Output the [X, Y] coordinate of the center of the cell containing the given text.  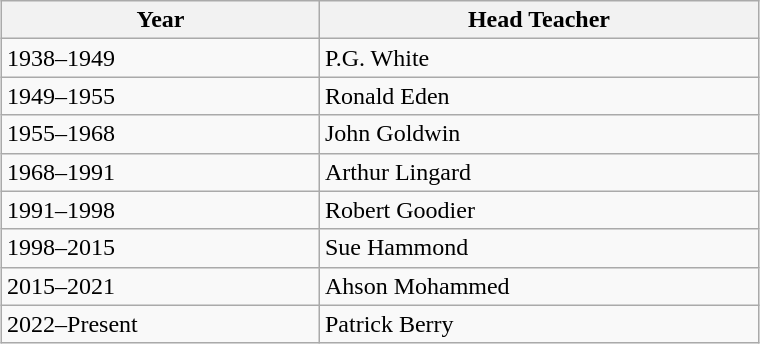
Ronald Eden [538, 96]
2015–2021 [161, 286]
Robert Goodier [538, 210]
1991–1998 [161, 210]
John Goldwin [538, 134]
1955–1968 [161, 134]
Patrick Berry [538, 324]
Arthur Lingard [538, 172]
1938–1949 [161, 58]
1998–2015 [161, 248]
Head Teacher [538, 20]
Sue Hammond [538, 248]
2022–Present [161, 324]
Ahson Mohammed [538, 286]
1968–1991 [161, 172]
Year [161, 20]
1949–1955 [161, 96]
P.G. White [538, 58]
